Detect which cell encompasses the target text, then output its [X, Y] center coordinate. 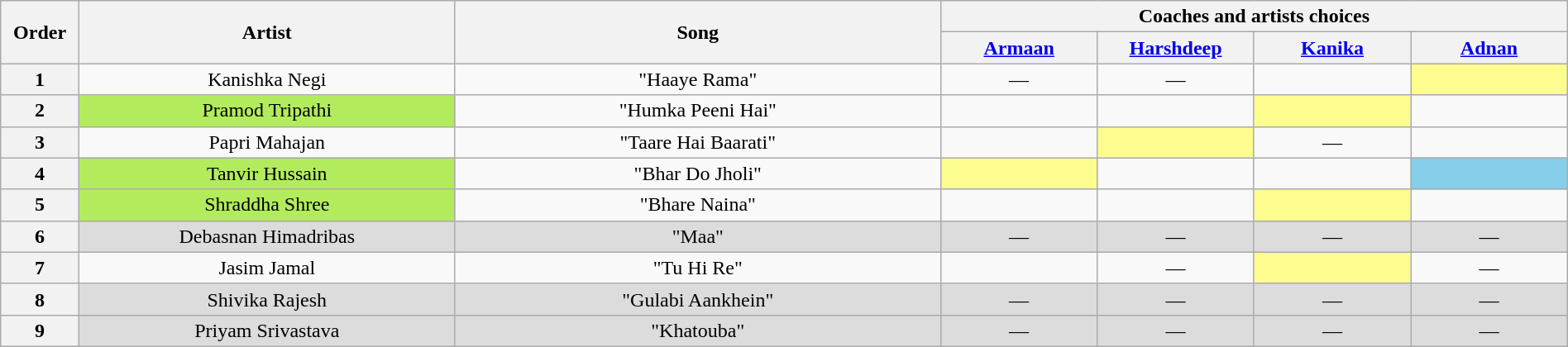
Shraddha Shree [266, 205]
6 [40, 236]
Order [40, 32]
Priyam Srivastava [266, 330]
"Khatouba" [698, 330]
Kanishka Negi [266, 79]
3 [40, 142]
Jasim Jamal [266, 268]
8 [40, 299]
1 [40, 79]
9 [40, 330]
"Humka Peeni Hai" [698, 111]
Adnan [1489, 48]
Pramod Tripathi [266, 111]
"Gulabi Aankhein" [698, 299]
Coaches and artists choices [1254, 17]
7 [40, 268]
"Bhar Do Jholi" [698, 173]
Debasnan Himadribas [266, 236]
"Bhare Naina" [698, 205]
"Tu Hi Re" [698, 268]
"Taare Hai Baarati" [698, 142]
Harshdeep [1176, 48]
2 [40, 111]
Papri Mahajan [266, 142]
"Maa" [698, 236]
Song [698, 32]
Tanvir Hussain [266, 173]
Shivika Rajesh [266, 299]
5 [40, 205]
Kanika [1331, 48]
Artist [266, 32]
Armaan [1019, 48]
"Haaye Rama" [698, 79]
4 [40, 173]
